Provide the [x, y] coordinate of the cell's center where the given text is located.  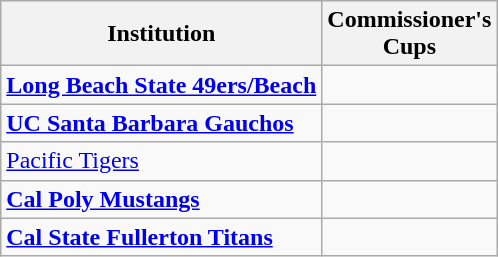
Pacific Tigers [162, 161]
UC Santa Barbara Gauchos [162, 123]
Commissioner'sCups [410, 34]
Long Beach State 49ers/Beach [162, 85]
Cal State Fullerton Titans [162, 237]
Institution [162, 34]
Cal Poly Mustangs [162, 199]
